Provide the (X, Y) coordinate of the cell's center where the given text is located.  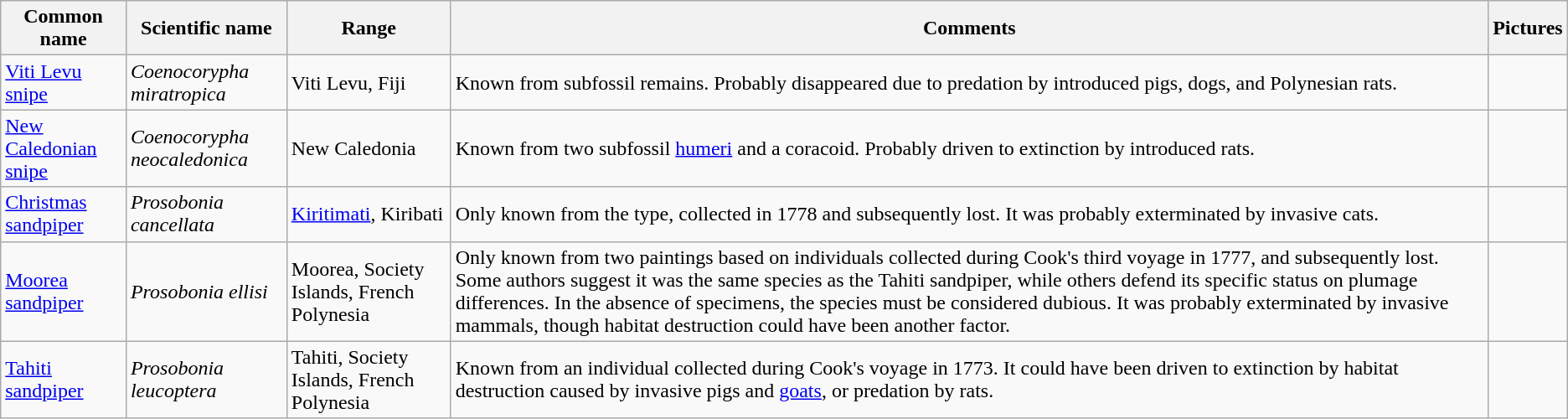
Pictures (1528, 28)
Moorea, Society Islands, French Polynesia (369, 292)
Coenocorypha miratropica (206, 82)
New Caledonian snipe (64, 148)
Tahiti sandpiper (64, 380)
Moorea sandpiper (64, 292)
Viti Levu, Fiji (369, 82)
Known from subfossil remains. Probably disappeared due to predation by introduced pigs, dogs, and Polynesian rats. (970, 82)
Prosobonia cancellata (206, 215)
Range (369, 28)
Prosobonia leucoptera (206, 380)
Christmas sandpiper (64, 215)
Tahiti, Society Islands, French Polynesia (369, 380)
New Caledonia (369, 148)
Coenocorypha neocaledonica (206, 148)
Common name (64, 28)
Only known from the type, collected in 1778 and subsequently lost. It was probably exterminated by invasive cats. (970, 215)
Comments (970, 28)
Scientific name (206, 28)
Kiritimati, Kiribati (369, 215)
Known from two subfossil humeri and a coracoid. Probably driven to extinction by introduced rats. (970, 148)
Viti Levu snipe (64, 82)
Prosobonia ellisi (206, 292)
